Locate the cell with the specified text and output its (X, Y) center coordinate. 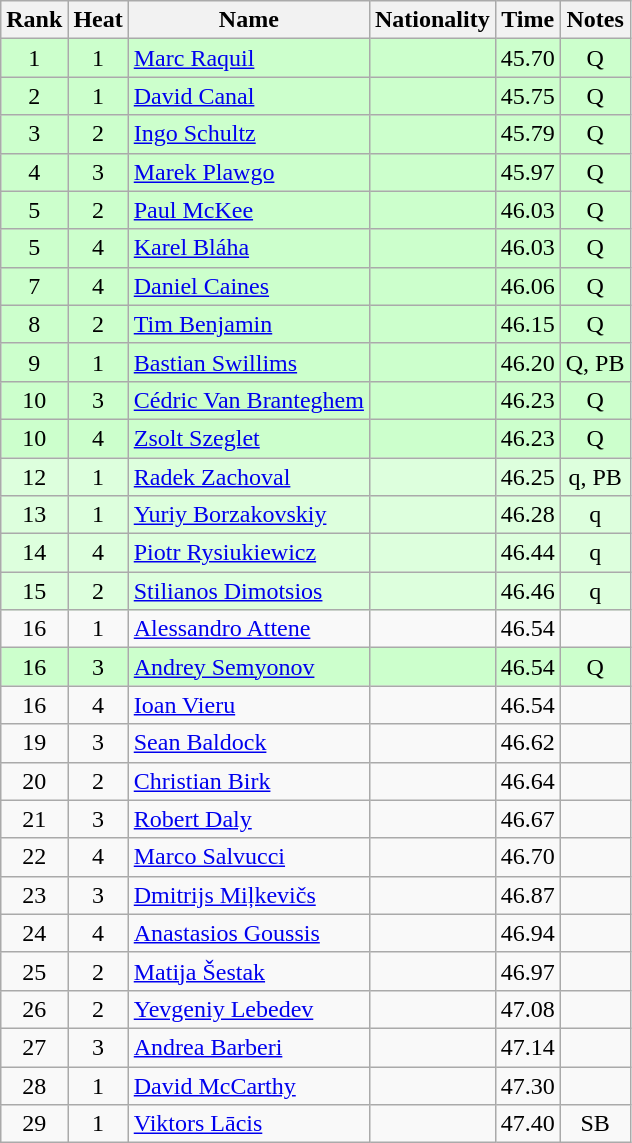
46.25 (528, 477)
8 (34, 324)
46.87 (528, 895)
Piotr Rysiukiewicz (248, 553)
28 (34, 1085)
46.94 (528, 933)
24 (34, 933)
Dmitrijs Miļkevičs (248, 895)
14 (34, 553)
46.28 (528, 515)
15 (34, 591)
19 (34, 743)
Nationality (432, 20)
9 (34, 362)
Time (528, 20)
47.08 (528, 1009)
46.44 (528, 553)
29 (34, 1124)
Alessandro Attene (248, 629)
Andrey Semyonov (248, 667)
46.20 (528, 362)
Marco Salvucci (248, 857)
Viktors Lācis (248, 1124)
Daniel Caines (248, 286)
Anastasios Goussis (248, 933)
Matija Šestak (248, 971)
46.06 (528, 286)
45.70 (528, 58)
46.67 (528, 819)
David McCarthy (248, 1085)
46.97 (528, 971)
45.79 (528, 134)
12 (34, 477)
SB (595, 1124)
26 (34, 1009)
Rank (34, 20)
Radek Zachoval (248, 477)
13 (34, 515)
Tim Benjamin (248, 324)
q, PB (595, 477)
Cédric Van Branteghem (248, 400)
45.75 (528, 96)
Q, PB (595, 362)
21 (34, 819)
Notes (595, 20)
Robert Daly (248, 819)
47.40 (528, 1124)
45.97 (528, 172)
Karel Bláha (248, 248)
46.15 (528, 324)
46.46 (528, 591)
Bastian Swillims (248, 362)
46.64 (528, 781)
Yevgeniy Lebedev (248, 1009)
Paul McKee (248, 210)
Marek Plawgo (248, 172)
Marc Raquil (248, 58)
Stilianos Dimotsios (248, 591)
Sean Baldock (248, 743)
46.70 (528, 857)
Zsolt Szeglet (248, 438)
46.62 (528, 743)
47.30 (528, 1085)
22 (34, 857)
Heat (98, 20)
23 (34, 895)
25 (34, 971)
Yuriy Borzakovskiy (248, 515)
Ioan Vieru (248, 705)
20 (34, 781)
Andrea Barberi (248, 1047)
27 (34, 1047)
David Canal (248, 96)
7 (34, 286)
47.14 (528, 1047)
Name (248, 20)
Christian Birk (248, 781)
Ingo Schultz (248, 134)
